For the text-containing cell, return its midpoint in [x, y] coordinate format. 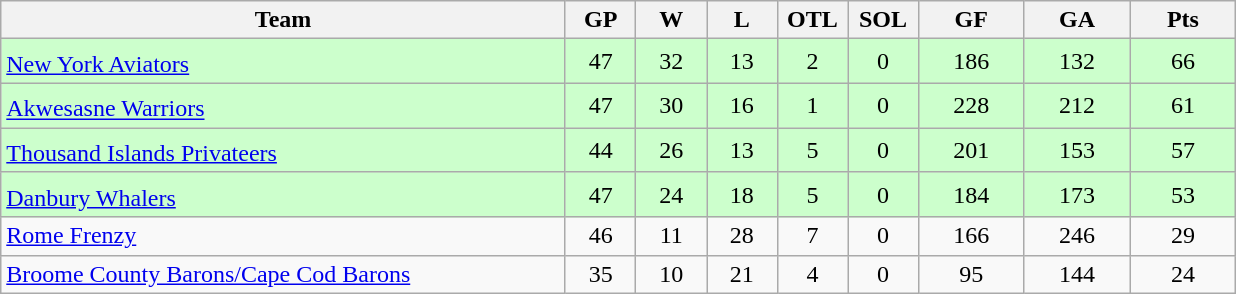
L [742, 20]
Team [284, 20]
53 [1183, 194]
95 [971, 274]
W [672, 20]
144 [1077, 274]
Danbury Whalers [284, 194]
GF [971, 20]
184 [971, 194]
Akwesasne Warriors [284, 106]
29 [1183, 236]
Thousand Islands Privateers [284, 150]
New York Aviators [284, 62]
11 [672, 236]
2 [812, 62]
201 [971, 150]
28 [742, 236]
SOL [884, 20]
66 [1183, 62]
10 [672, 274]
57 [1183, 150]
26 [672, 150]
228 [971, 106]
21 [742, 274]
16 [742, 106]
4 [812, 274]
GA [1077, 20]
OTL [812, 20]
132 [1077, 62]
46 [600, 236]
212 [1077, 106]
Rome Frenzy [284, 236]
153 [1077, 150]
61 [1183, 106]
32 [672, 62]
166 [971, 236]
18 [742, 194]
173 [1077, 194]
GP [600, 20]
1 [812, 106]
186 [971, 62]
Pts [1183, 20]
44 [600, 150]
7 [812, 236]
246 [1077, 236]
35 [600, 274]
30 [672, 106]
Broome County Barons/Cape Cod Barons [284, 274]
